Provide the (x, y) coordinate of the cell's center where the given text is located.  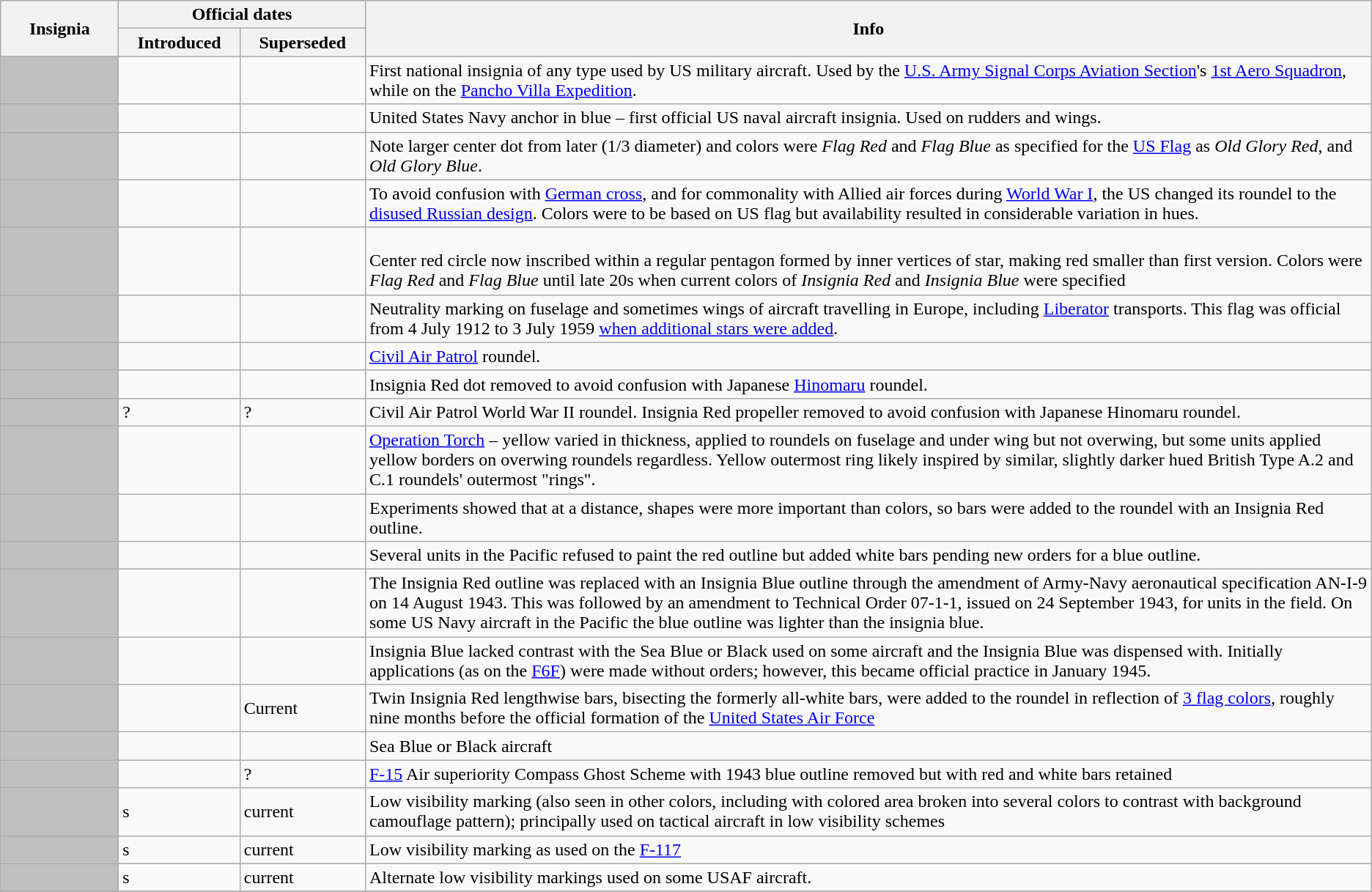
Official dates (242, 15)
Current (302, 708)
Civil Air Patrol roundel. (868, 356)
Experiments showed that at a distance, shapes were more important than colors, so bars were added to the roundel with an Insignia Red outline. (868, 517)
Insignia (60, 29)
United States Navy anchor in blue – first official US naval aircraft insignia. Used on rudders and wings. (868, 118)
Low visibility marking as used on the F-117 (868, 849)
Civil Air Patrol World War II roundel. Insignia Red propeller removed to avoid confusion with Japanese Hinomaru roundel. (868, 412)
Alternate low visibility markings used on some USAF aircraft. (868, 877)
Insignia Red dot removed to avoid confusion with Japanese Hinomaru roundel. (868, 384)
F-15 Air superiority Compass Ghost Scheme with 1943 blue outline removed but with red and white bars retained (868, 774)
Superseded (302, 43)
Introduced (179, 43)
Sea Blue or Black aircraft (868, 746)
Several units in the Pacific refused to paint the red outline but added white bars pending new orders for a blue outline. (868, 556)
Info (868, 29)
